Extract the (X, Y) coordinate from the center of the cell holding the provided text.  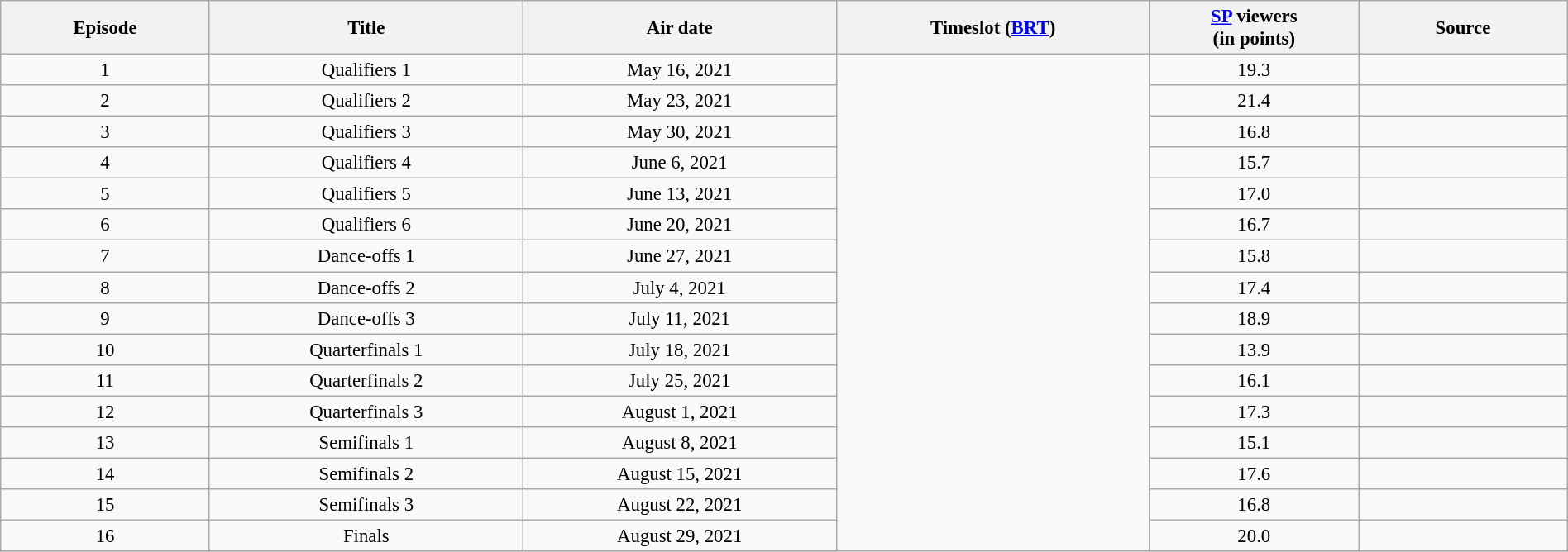
19.3 (1254, 70)
21.4 (1254, 101)
July 18, 2021 (680, 350)
Dance-offs 1 (366, 256)
August 15, 2021 (680, 473)
18.9 (1254, 318)
15.1 (1254, 443)
10 (106, 350)
5 (106, 194)
Dance-offs 2 (366, 288)
15.8 (1254, 256)
Episode (106, 28)
Semifinals 1 (366, 443)
14 (106, 473)
15.7 (1254, 163)
Source (1464, 28)
20.0 (1254, 535)
Dance-offs 3 (366, 318)
June 20, 2021 (680, 226)
July 4, 2021 (680, 288)
6 (106, 226)
Semifinals 3 (366, 505)
Finals (366, 535)
17.3 (1254, 412)
16.1 (1254, 380)
15 (106, 505)
7 (106, 256)
SP viewers(in points) (1254, 28)
May 16, 2021 (680, 70)
July 25, 2021 (680, 380)
Quarterfinals 1 (366, 350)
Qualifiers 5 (366, 194)
9 (106, 318)
July 11, 2021 (680, 318)
June 13, 2021 (680, 194)
May 23, 2021 (680, 101)
17.4 (1254, 288)
Qualifiers 4 (366, 163)
Quarterfinals 2 (366, 380)
17.0 (1254, 194)
June 6, 2021 (680, 163)
16.7 (1254, 226)
Qualifiers 6 (366, 226)
Qualifiers 2 (366, 101)
May 30, 2021 (680, 132)
2 (106, 101)
August 1, 2021 (680, 412)
3 (106, 132)
13.9 (1254, 350)
August 22, 2021 (680, 505)
1 (106, 70)
16 (106, 535)
8 (106, 288)
August 8, 2021 (680, 443)
June 27, 2021 (680, 256)
August 29, 2021 (680, 535)
Air date (680, 28)
4 (106, 163)
13 (106, 443)
Qualifiers 3 (366, 132)
17.6 (1254, 473)
11 (106, 380)
Title (366, 28)
Timeslot (BRT) (992, 28)
Qualifiers 1 (366, 70)
Semifinals 2 (366, 473)
Quarterfinals 3 (366, 412)
12 (106, 412)
